Search for the cell housing the specified text and yield its (x, y) center coordinate. 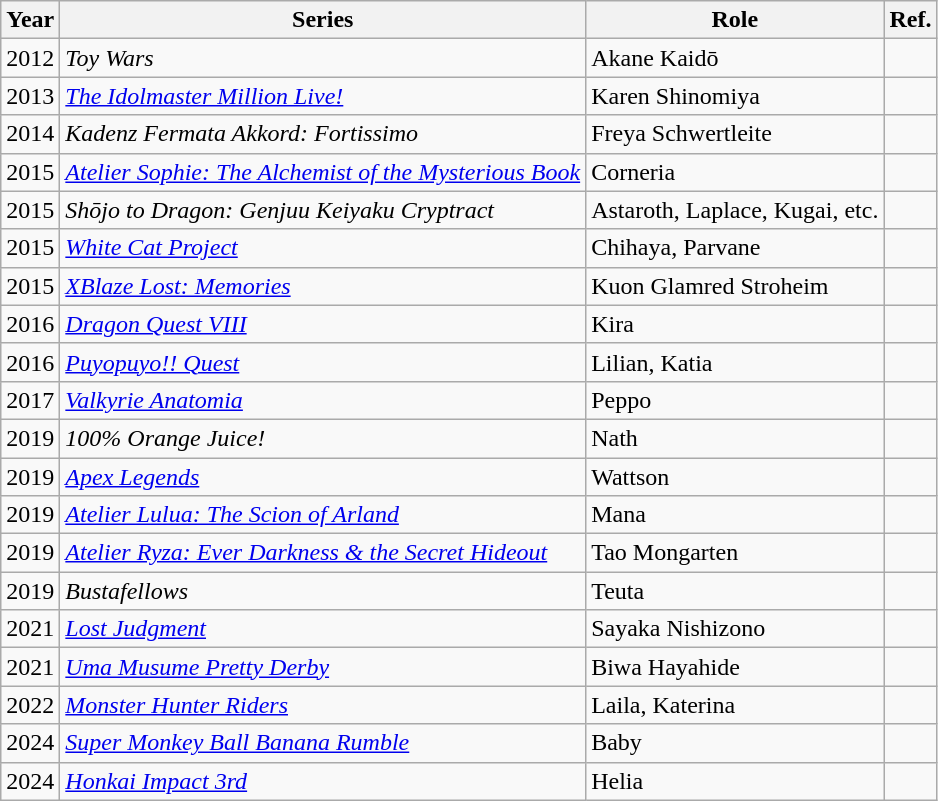
Toy Wars (323, 58)
Laila, Katerina (735, 705)
Karen Shinomiya (735, 96)
Uma Musume Pretty Derby (323, 667)
Atelier Sophie: The Alchemist of the Mysterious Book (323, 172)
Astaroth, Laplace, Kugai, etc. (735, 210)
Valkyrie Anatomia (323, 400)
2017 (30, 400)
Ref. (910, 20)
Super Monkey Ball Banana Rumble (323, 743)
Bustafellows (323, 591)
Baby (735, 743)
Kira (735, 324)
Mana (735, 515)
Freya Schwertleite (735, 134)
Shōjo to Dragon: Genjuu Keiyaku Cryptract (323, 210)
2022 (30, 705)
Helia (735, 781)
Sayaka Nishizono (735, 629)
XBlaze Lost: Memories (323, 286)
Teuta (735, 591)
Dragon Quest VIII (323, 324)
Puyopuyo!! Quest (323, 362)
Nath (735, 438)
Kadenz Fermata Akkord: Fortissimo (323, 134)
Corneria (735, 172)
Series (323, 20)
2014 (30, 134)
Atelier Lulua: The Scion of Arland (323, 515)
Wattson (735, 477)
Monster Hunter Riders (323, 705)
White Cat Project (323, 248)
Biwa Hayahide (735, 667)
Honkai Impact 3rd (323, 781)
Peppo (735, 400)
2013 (30, 96)
Role (735, 20)
Lost Judgment (323, 629)
The Idolmaster Million Live! (323, 96)
Year (30, 20)
Apex Legends (323, 477)
Lilian, Katia (735, 362)
Atelier Ryza: Ever Darkness & the Secret Hideout (323, 553)
2012 (30, 58)
Chihaya, Parvane (735, 248)
100% Orange Juice! (323, 438)
Tao Mongarten (735, 553)
Kuon Glamred Stroheim (735, 286)
Akane Kaidō (735, 58)
